Identify which cell holds the provided text, then report its [x, y] central coordinate. 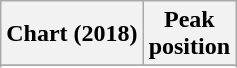
Peakposition [189, 34]
Chart (2018) [72, 34]
